Search for the cell housing the specified text and yield its [x, y] center coordinate. 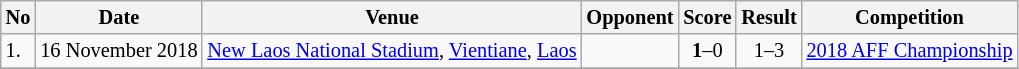
1–3 [768, 51]
Date [118, 17]
Opponent [630, 17]
Result [768, 17]
1–0 [707, 51]
16 November 2018 [118, 51]
Venue [392, 17]
No [18, 17]
Score [707, 17]
New Laos National Stadium, Vientiane, Laos [392, 51]
Competition [910, 17]
1. [18, 51]
2018 AFF Championship [910, 51]
